Return the [X, Y] coordinate for the center point of the cell that contains the specified text.  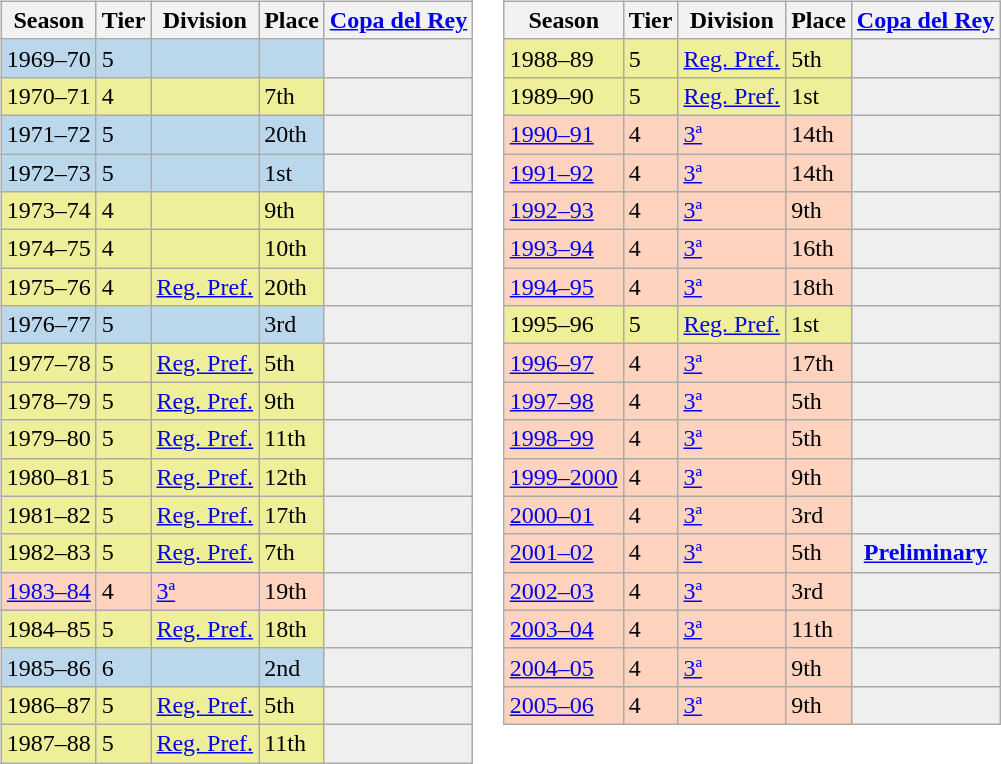
1995–96 [564, 325]
1983–84 [48, 591]
10th [292, 249]
1971–72 [48, 134]
1979–80 [48, 439]
19th [292, 591]
1996–97 [564, 363]
2000–01 [564, 515]
1980–81 [48, 477]
1969–70 [48, 58]
1991–92 [564, 173]
2005–06 [564, 705]
2004–05 [564, 667]
1985–86 [48, 667]
1988–89 [564, 58]
1981–82 [48, 515]
1972–73 [48, 173]
1987–88 [48, 743]
2nd [292, 667]
2001–02 [564, 553]
2003–04 [564, 629]
1997–98 [564, 401]
6 [124, 667]
1978–79 [48, 401]
1986–87 [48, 705]
2002–03 [564, 591]
1984–85 [48, 629]
1998–99 [564, 439]
1975–76 [48, 287]
1999–2000 [564, 477]
1994–95 [564, 287]
1982–83 [48, 553]
1970–71 [48, 96]
1993–94 [564, 249]
1989–90 [564, 96]
1976–77 [48, 325]
1990–91 [564, 134]
1992–93 [564, 211]
16th [819, 249]
Preliminary [925, 553]
1973–74 [48, 211]
1974–75 [48, 249]
1977–78 [48, 363]
12th [292, 477]
